Search for the cell housing the specified text and yield its [X, Y] center coordinate. 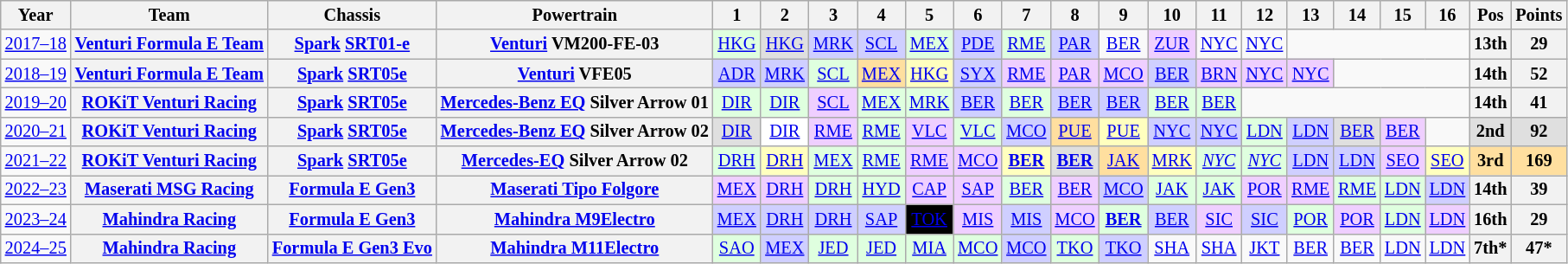
92 [1539, 132]
3rd [1490, 161]
Year [36, 15]
13 [1310, 15]
4 [882, 15]
2023–24 [36, 219]
2018–19 [36, 74]
16th [1490, 219]
Pos [1490, 15]
52 [1539, 74]
MIA [929, 248]
PDE [978, 44]
ADR [736, 74]
HYD [882, 190]
2019–20 [36, 102]
SAO [736, 248]
2022–23 [36, 190]
Mahindra M11Electro [575, 248]
6 [978, 15]
2020–21 [36, 132]
Powertrain [575, 15]
Mahindra M9Electro [575, 219]
12 [1265, 15]
13th [1490, 44]
BRN [1219, 74]
7th* [1490, 248]
16 [1448, 15]
2021–22 [36, 161]
1 [736, 15]
ZUR [1172, 44]
SYX [978, 74]
3 [833, 15]
169 [1539, 161]
Spark SRT01-e [353, 44]
Maserati MSG Racing [169, 190]
Mercedes-Benz EQ Silver Arrow 02 [575, 132]
39 [1539, 190]
Formula E Gen3 Evo [353, 248]
11 [1219, 15]
10 [1172, 15]
CAP [929, 190]
TOK [929, 219]
2 [785, 15]
Points [1539, 15]
Mercedes-Benz EQ Silver Arrow 01 [575, 102]
2nd [1490, 132]
47* [1539, 248]
9 [1124, 15]
Team [169, 15]
14 [1357, 15]
Mercedes-EQ Silver Arrow 02 [575, 161]
Venturi VFE05 [575, 74]
JKT [1265, 248]
Maserati Tipo Folgore [575, 190]
8 [1074, 15]
7 [1026, 15]
Chassis [353, 15]
2024–25 [36, 248]
5 [929, 15]
41 [1539, 102]
Venturi VM200-FE-03 [575, 44]
15 [1403, 15]
2017–18 [36, 44]
